Provide the [x, y] coordinate of the cell's center where the given text is located.  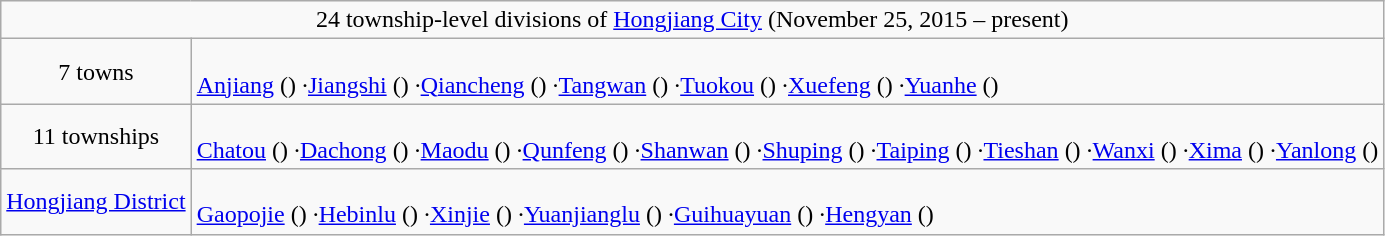
24 township-level divisions of Hongjiang City (November 25, 2015 – present) [692, 20]
11 townships [96, 136]
Anjiang () ·Jiangshi () ·Qiancheng () ·Tangwan () ·Tuokou () ·Xuefeng () ·Yuanhe () [788, 72]
Chatou () ·Dachong () ·Maodu () ·Qunfeng () ·Shanwan () ·Shuping () ·Taiping () ·Tieshan () ·Wanxi () ·Xima () ·Yanlong () [788, 136]
7 towns [96, 72]
Gaopojie () ·Hebinlu () ·Xinjie () ·Yuanjianglu () ·Guihuayuan () ·Hengyan () [788, 202]
Hongjiang District [96, 202]
